Return the [x, y] coordinate for the center point of the cell that contains the specified text.  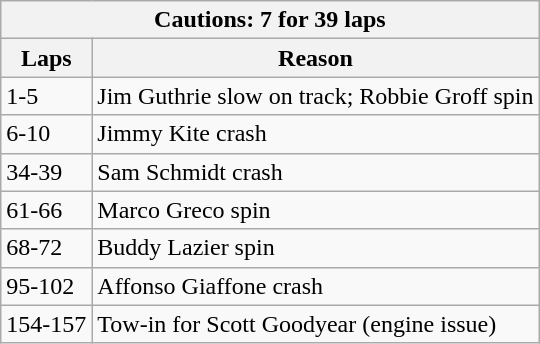
Jim Guthrie slow on track; Robbie Groff spin [316, 96]
Marco Greco spin [316, 210]
Sam Schmidt crash [316, 172]
Cautions: 7 for 39 laps [270, 20]
Tow-in for Scott Goodyear (engine issue) [316, 324]
68-72 [46, 248]
Jimmy Kite crash [316, 134]
Affonso Giaffone crash [316, 286]
34-39 [46, 172]
1-5 [46, 96]
Reason [316, 58]
Laps [46, 58]
154-157 [46, 324]
Buddy Lazier spin [316, 248]
6-10 [46, 134]
95-102 [46, 286]
61-66 [46, 210]
